Determine the [x, y] coordinate at the center of the cell enclosing the given text.  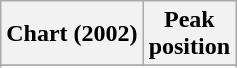
Chart (2002) [72, 34]
Peak position [189, 34]
